Provide the [x, y] coordinate of the cell's center where the given text is located.  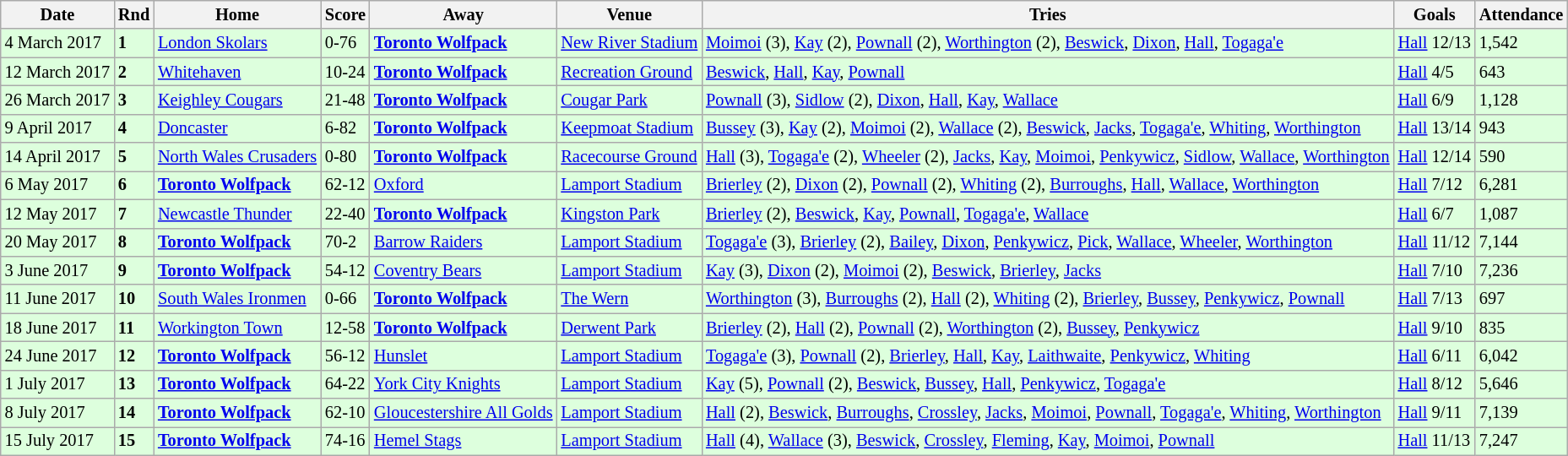
Bussey (3), Kay (2), Moimoi (2), Wallace (2), Beswick, Jacks, Togaga'e, Whiting, Worthington [1048, 128]
21-48 [345, 100]
835 [1522, 328]
Hall (2), Beswick, Burroughs, Crossley, Jacks, Moimoi, Pownall, Togaga'e, Whiting, Worthington [1048, 413]
Hall 9/10 [1435, 328]
7 [133, 214]
15 July 2017 [57, 441]
10-24 [345, 72]
2 [133, 72]
Hall 13/14 [1435, 128]
70-2 [345, 242]
6,281 [1522, 185]
1,128 [1522, 100]
Pownall (3), Sidlow (2), Dixon, Hall, Kay, Wallace [1048, 100]
6 May 2017 [57, 185]
Whitehaven [237, 72]
0-80 [345, 157]
Hall 8/12 [1435, 384]
8 July 2017 [57, 413]
6,042 [1522, 356]
943 [1522, 128]
5 [133, 157]
5,646 [1522, 384]
22-40 [345, 214]
9 [133, 270]
6 [133, 185]
74-16 [345, 441]
56-12 [345, 356]
Hall 6/11 [1435, 356]
Goals [1435, 14]
Hall 7/13 [1435, 299]
Hall 6/9 [1435, 100]
Cougar Park [629, 100]
Home [237, 14]
0-76 [345, 43]
20 May 2017 [57, 242]
Brierley (2), Hall (2), Pownall (2), Worthington (2), Bussey, Penkywicz [1048, 328]
Brierley (2), Dixon (2), Pownall (2), Whiting (2), Burroughs, Hall, Wallace, Worthington [1048, 185]
1 July 2017 [57, 384]
11 June 2017 [57, 299]
Coventry Bears [463, 270]
590 [1522, 157]
3 June 2017 [57, 270]
Racecourse Ground [629, 157]
14 April 2017 [57, 157]
7,144 [1522, 242]
Worthington (3), Burroughs (2), Hall (2), Whiting (2), Brierley, Bussey, Penkywicz, Pownall [1048, 299]
Tries [1048, 14]
Hall 6/7 [1435, 214]
Moimoi (3), Kay (2), Pownall (2), Worthington (2), Beswick, Dixon, Hall, Togaga'e [1048, 43]
18 June 2017 [57, 328]
7,139 [1522, 413]
13 [133, 384]
Attendance [1522, 14]
4 [133, 128]
15 [133, 441]
Gloucestershire All Golds [463, 413]
South Wales Ironmen [237, 299]
64-22 [345, 384]
12 [133, 356]
Newcastle Thunder [237, 214]
Kay (3), Dixon (2), Moimoi (2), Beswick, Brierley, Jacks [1048, 270]
London Skolars [237, 43]
Hall 11/12 [1435, 242]
1 [133, 43]
Beswick, Hall, Kay, Pownall [1048, 72]
12 May 2017 [57, 214]
Away [463, 14]
Doncaster [237, 128]
New River Stadium [629, 43]
Hall 9/11 [1435, 413]
7,236 [1522, 270]
The Wern [629, 299]
Recreation Ground [629, 72]
3 [133, 100]
12-58 [345, 328]
14 [133, 413]
8 [133, 242]
Togaga'e (3), Brierley (2), Bailey, Dixon, Penkywicz, Pick, Wallace, Wheeler, Worthington [1048, 242]
Hall 7/12 [1435, 185]
0-66 [345, 299]
York City Knights [463, 384]
Keighley Cougars [237, 100]
Venue [629, 14]
26 March 2017 [57, 100]
Hall 7/10 [1435, 270]
Hall 12/14 [1435, 157]
4 March 2017 [57, 43]
Barrow Raiders [463, 242]
697 [1522, 299]
Hunslet [463, 356]
24 June 2017 [57, 356]
Keepmoat Stadium [629, 128]
62-10 [345, 413]
11 [133, 328]
54-12 [345, 270]
Date [57, 14]
1,087 [1522, 214]
Hall 4/5 [1435, 72]
7,247 [1522, 441]
643 [1522, 72]
10 [133, 299]
Score [345, 14]
62-12 [345, 185]
Brierley (2), Beswick, Kay, Pownall, Togaga'e, Wallace [1048, 214]
9 April 2017 [57, 128]
Hemel Stags [463, 441]
Derwent Park [629, 328]
Hall 12/13 [1435, 43]
12 March 2017 [57, 72]
Rnd [133, 14]
1,542 [1522, 43]
Kingston Park [629, 214]
6-82 [345, 128]
Kay (5), Pownall (2), Beswick, Bussey, Hall, Penkywicz, Togaga'e [1048, 384]
Hall (4), Wallace (3), Beswick, Crossley, Fleming, Kay, Moimoi, Pownall [1048, 441]
Hall (3), Togaga'e (2), Wheeler (2), Jacks, Kay, Moimoi, Penkywicz, Sidlow, Wallace, Worthington [1048, 157]
Togaga'e (3), Pownall (2), Brierley, Hall, Kay, Laithwaite, Penkywicz, Whiting [1048, 356]
Oxford [463, 185]
Workington Town [237, 328]
Hall 11/13 [1435, 441]
North Wales Crusaders [237, 157]
